Provide the (x, y) coordinate of the cell's center where the given text is located.  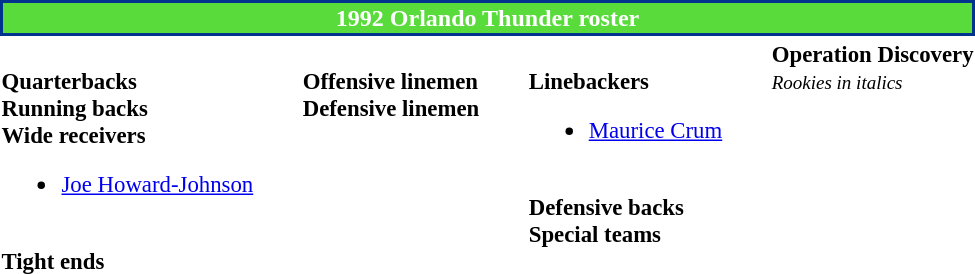
1992 Orlando Thunder roster (488, 18)
